Search for the cell housing the specified text and yield its [x, y] center coordinate. 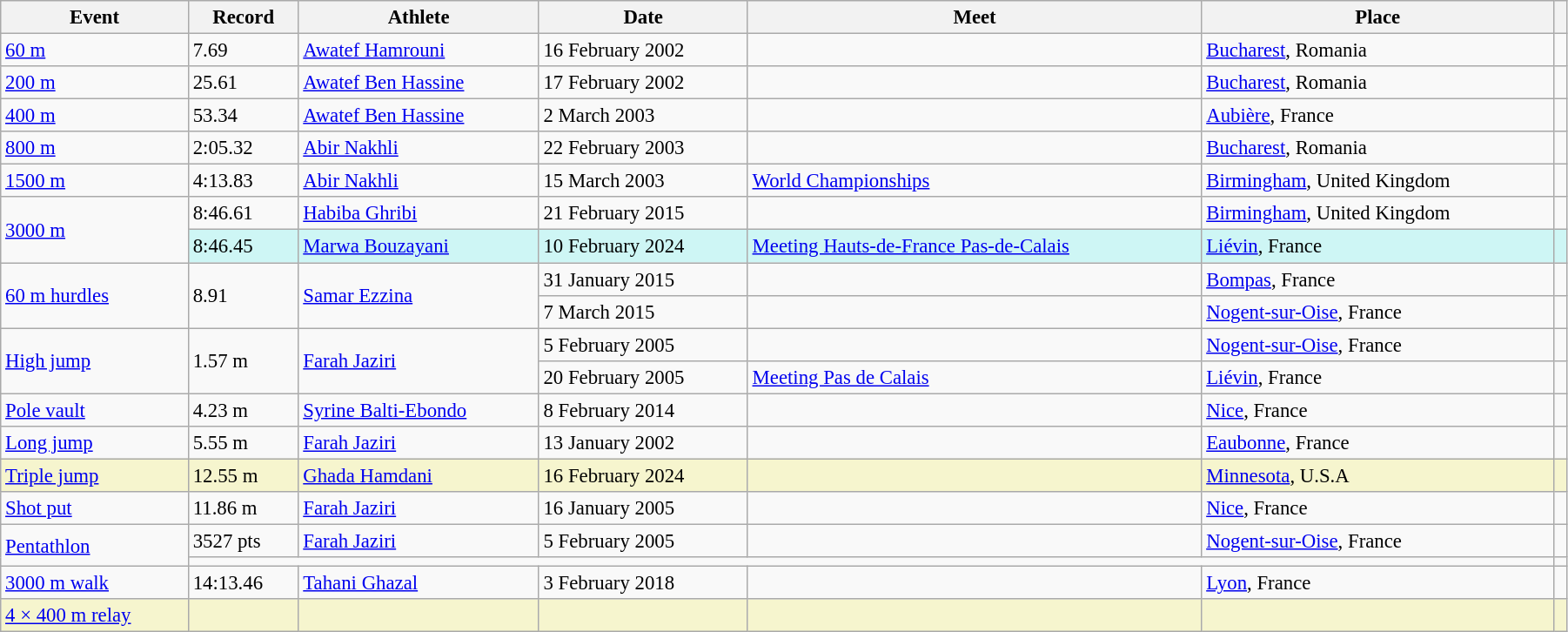
Pole vault [95, 410]
Marwa Bouzayani [419, 246]
10 February 2024 [643, 246]
200 m [95, 83]
Meet [975, 17]
14:13.46 [244, 583]
Habiba Ghribi [419, 213]
400 m [95, 116]
31 January 2015 [643, 279]
15 March 2003 [643, 181]
8 February 2014 [643, 410]
Shot put [95, 508]
Athlete [419, 17]
3 February 2018 [643, 583]
4 × 400 m relay [95, 615]
16 February 2024 [643, 475]
11.86 m [244, 508]
Bompas, France [1378, 279]
1.57 m [244, 360]
Meeting Hauts-de-France Pas-de-Calais [975, 246]
Minnesota, U.S.A [1378, 475]
Eaubonne, France [1378, 443]
Tahani Ghazal [419, 583]
Triple jump [95, 475]
3000 m [95, 230]
3000 m walk [95, 583]
Aubière, France [1378, 116]
Awatef Hamrouni [419, 50]
Meeting Pas de Calais [975, 377]
20 February 2005 [643, 377]
Record [244, 17]
16 January 2005 [643, 508]
16 February 2002 [643, 50]
800 m [95, 148]
60 m [95, 50]
Ghada Hamdani [419, 475]
8.91 [244, 296]
8:46.45 [244, 246]
Lyon, France [1378, 583]
17 February 2002 [643, 83]
22 February 2003 [643, 148]
53.34 [244, 116]
7 March 2015 [643, 312]
3527 pts [244, 541]
High jump [95, 360]
13 January 2002 [643, 443]
World Championships [975, 181]
Long jump [95, 443]
Samar Ezzina [419, 296]
Pentathlon [95, 545]
8:46.61 [244, 213]
60 m hurdles [95, 296]
2:05.32 [244, 148]
4.23 m [244, 410]
Date [643, 17]
1500 m [95, 181]
Place [1378, 17]
7.69 [244, 50]
2 March 2003 [643, 116]
Syrine Balti-Ebondo [419, 410]
25.61 [244, 83]
Event [95, 17]
5.55 m [244, 443]
21 February 2015 [643, 213]
12.55 m [244, 475]
4:13.83 [244, 181]
